Return [X, Y] of the center of cell containing provided text 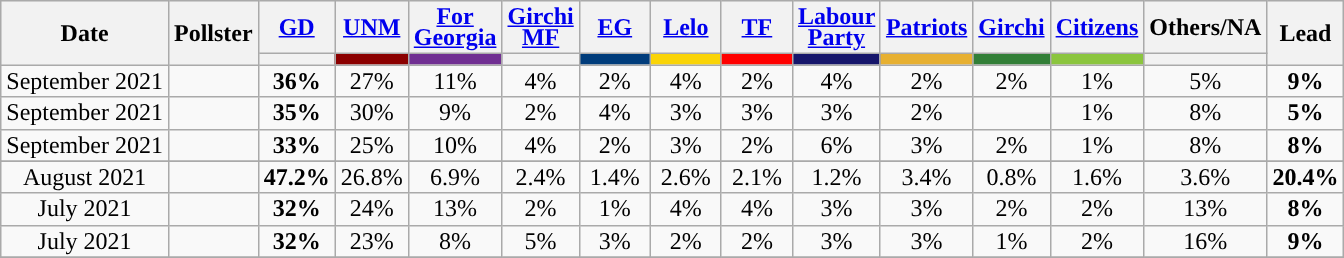
Pollster [213, 33]
1.6% [1097, 177]
UNM [372, 28]
3.6% [1206, 177]
6.9% [455, 177]
Girchi MF [540, 28]
Citizens [1097, 28]
16% [1206, 241]
GD [296, 28]
10% [455, 145]
EG [614, 28]
Labour Party [836, 28]
35% [296, 113]
11% [455, 81]
23% [372, 241]
33% [296, 145]
Others/NA [1206, 28]
6% [836, 145]
2.4% [540, 177]
3.4% [926, 177]
36% [296, 81]
27% [372, 81]
Date [85, 33]
25% [372, 145]
Lelo [686, 28]
0.8% [1012, 177]
2.6% [686, 177]
2.1% [756, 177]
47.2% [296, 177]
August 2021 [85, 177]
26.8% [372, 177]
For Georgia [455, 28]
20.4% [1306, 177]
1.4% [614, 177]
Patriots [926, 28]
Girchi [1012, 28]
TF [756, 28]
30% [372, 113]
Lead [1306, 33]
1.2% [836, 177]
24% [372, 209]
